Search for the cell housing the specified text and yield its [X, Y] center coordinate. 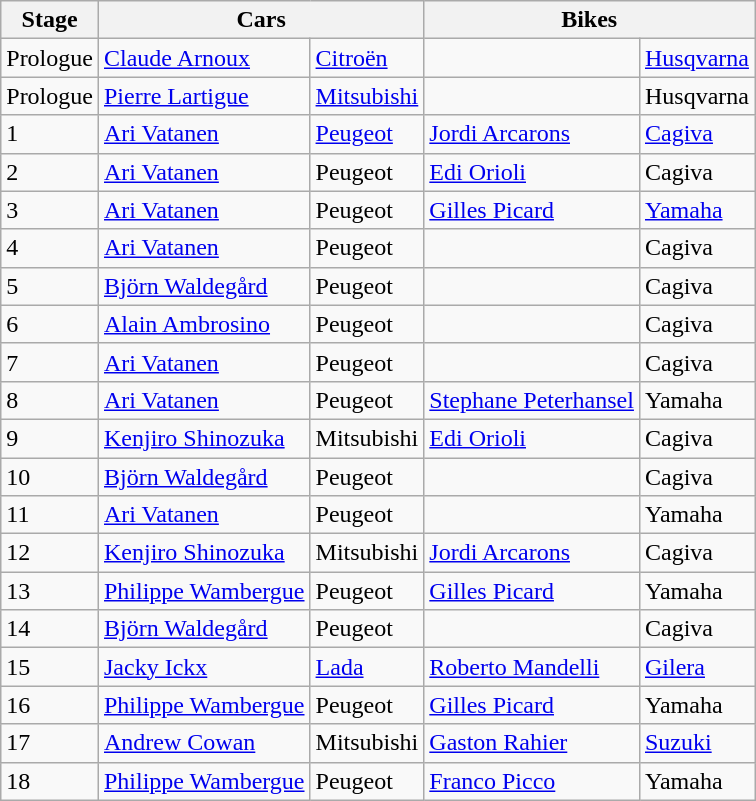
Stage [50, 20]
17 [50, 743]
6 [50, 324]
Gaston Rahier [532, 743]
10 [50, 477]
1 [50, 134]
13 [50, 591]
Roberto Mandelli [532, 667]
Pierre Lartigue [204, 96]
Suzuki [696, 743]
Franco Picco [532, 781]
2 [50, 172]
14 [50, 629]
Stephane Peterhansel [532, 400]
18 [50, 781]
Citroën [367, 58]
4 [50, 248]
Alain Ambrosino [204, 324]
11 [50, 515]
5 [50, 286]
Cars [260, 20]
15 [50, 667]
Claude Arnoux [204, 58]
16 [50, 705]
Jacky Ickx [204, 667]
9 [50, 438]
Andrew Cowan [204, 743]
3 [50, 210]
Gilera [696, 667]
8 [50, 400]
12 [50, 553]
Bikes [590, 20]
7 [50, 362]
Lada [367, 667]
